Pinpoint the cell where the given text exists, returning its [x, y] midpoint coordinate. 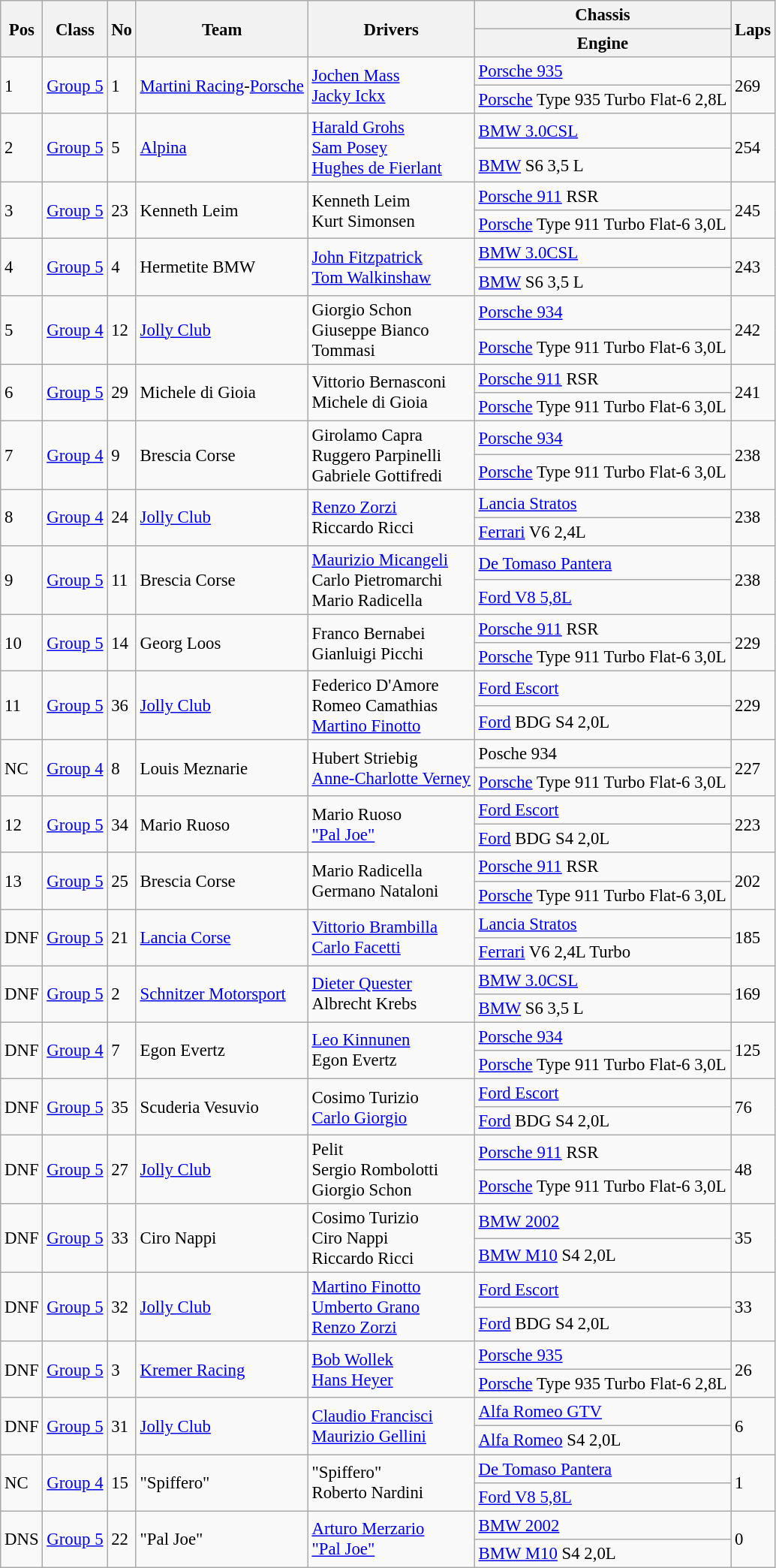
48 [753, 1170]
13 [22, 882]
Mario RadicellaGermano Nataloni [391, 882]
24 [122, 518]
76 [753, 1107]
36 [122, 706]
Chassis [602, 15]
Bob WollekHans Heyer [391, 1370]
Kenneth LeimKurt Simonsen [391, 210]
Kenneth Leim [222, 210]
26 [753, 1370]
Egon Evertz [222, 1050]
21 [122, 937]
Team [222, 29]
Martino FinottoUmberto GranoRenzo Zorzi [391, 1307]
0 [753, 1539]
22 [122, 1539]
Hermetite BMW [222, 267]
14 [122, 643]
241 [753, 392]
Renzo ZorziRiccardo Ricci [391, 518]
15 [122, 1482]
Martini Racing-Porsche [222, 86]
27 [122, 1170]
"Spiffero"Roberto Nardini [391, 1482]
Ferrari V6 2,4L Turbo [602, 951]
227 [753, 767]
Schnitzer Motorsport [222, 994]
Cosimo TurizioCiro NappiRiccardo Ricci [391, 1238]
Harald GrohsSam PoseyHughes de Fierlant [391, 148]
254 [753, 148]
DNS [22, 1539]
125 [753, 1050]
Vittorio BrambillaCarlo Facetti [391, 937]
Michele di Gioia [222, 392]
Vittorio BernasconiMichele di Gioia [391, 392]
Dieter QuesterAlbrecht Krebs [391, 994]
Jochen MassJacky Ickx [391, 86]
202 [753, 882]
25 [122, 882]
243 [753, 267]
Giorgio SchonGiuseppe BiancoTommasi [391, 330]
29 [122, 392]
Alpina [222, 148]
Ciro Nappi [222, 1238]
34 [122, 825]
Franco BernabeiGianluigi Picchi [391, 643]
10 [22, 643]
Louis Meznarie [222, 767]
223 [753, 825]
Scuderia Vesuvio [222, 1107]
Alfa Romeo GTV [602, 1413]
Laps [753, 29]
Engine [602, 44]
23 [122, 210]
Cosimo TurizioCarlo Giorgio [391, 1107]
Federico D'AmoreRomeo CamathiasMartino Finotto [391, 706]
Posche 934 [602, 754]
Drivers [391, 29]
Mario Ruoso [222, 825]
"Pal Joe" [222, 1539]
Georg Loos [222, 643]
31 [122, 1427]
169 [753, 994]
Maurizio MicangeliCarlo Pietromarchi Mario Radicella [391, 580]
John FitzpatrickTom Walkinshaw [391, 267]
269 [753, 86]
Hubert StriebigAnne-Charlotte Verney [391, 767]
32 [122, 1307]
Ferrari V6 2,4L [602, 532]
185 [753, 937]
Mario Ruoso"Pal Joe" [391, 825]
245 [753, 210]
Arturo Merzario"Pal Joe" [391, 1539]
Kremer Racing [222, 1370]
Girolamo CapraRuggero ParpinelliGabriele Gottifredi [391, 455]
Class [75, 29]
Leo KinnunenEgon Evertz [391, 1050]
Alfa Romeo S4 2,0L [602, 1440]
"Spiffero" [222, 1482]
No [122, 29]
Pos [22, 29]
PelitSergio RombolottiGiorgio Schon [391, 1170]
Lancia Corse [222, 937]
242 [753, 330]
Claudio FrancisciMaurizio Gellini [391, 1427]
